Identify which cell holds the provided text, then report its [x, y] central coordinate. 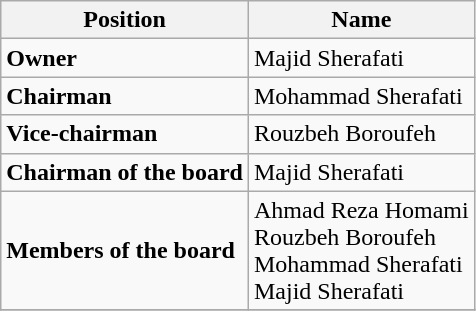
Owner [125, 58]
Name [361, 20]
Mohammad Sherafati [361, 96]
Ahmad Reza Homami Rouzbeh Boroufeh Mohammad Sherafati Majid Sherafati [361, 250]
Chairman of the board [125, 172]
Rouzbeh Boroufeh [361, 134]
Members of the board [125, 250]
Position [125, 20]
Chairman [125, 96]
Vice-chairman [125, 134]
